Capture the cell that displays the provided text and extract its [X, Y] central coordinate. 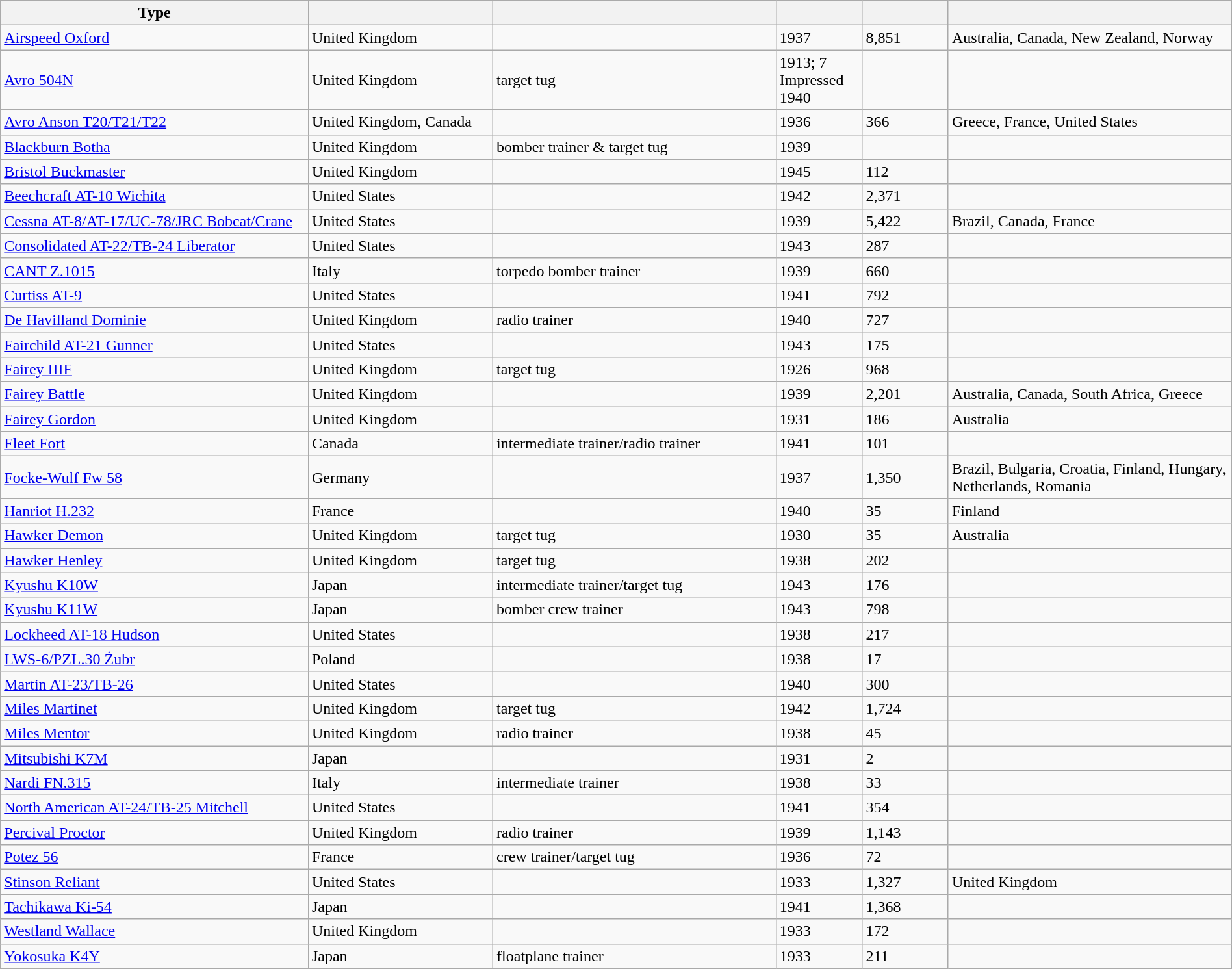
2,201 [906, 394]
Brazil, Canada, France [1090, 221]
bomber crew trainer [635, 610]
Martin AT-23/TB-26 [155, 684]
Cessna AT-8/AT-17/UC-78/JRC Bobcat/Crane [155, 221]
5,422 [906, 221]
1913; 7 Impressed 1940 [819, 80]
Hawker Demon [155, 536]
211 [906, 956]
112 [906, 172]
North American AT-24/TB-25 Mitchell [155, 808]
Canada [400, 444]
Lockheed AT-18 Hudson [155, 634]
186 [906, 419]
101 [906, 444]
1,724 [906, 708]
8,851 [906, 38]
354 [906, 808]
1,368 [906, 907]
17 [906, 659]
Australia, Canada, New Zealand, Norway [1090, 38]
intermediate trainer/target tug [635, 585]
2 [906, 758]
968 [906, 370]
Fairey Gordon [155, 419]
Hanriot H.232 [155, 511]
Fairchild AT-21 Gunner [155, 345]
792 [906, 295]
Australia, Canada, South Africa, Greece [1090, 394]
1945 [819, 172]
217 [906, 634]
Fleet Fort [155, 444]
Beechcraft AT-10 Wichita [155, 196]
Poland [400, 659]
crew trainer/target tug [635, 857]
Potez 56 [155, 857]
Avro 504N [155, 80]
Consolidated AT-22/TB-24 Liberator [155, 246]
Yokosuka K4Y [155, 956]
175 [906, 345]
CANT Z.1015 [155, 270]
Hawker Henley [155, 560]
660 [906, 270]
Nardi FN.315 [155, 783]
287 [906, 246]
Percival Proctor [155, 833]
Blackburn Botha [155, 147]
2,371 [906, 196]
Tachikawa Ki-54 [155, 907]
Kyushu K11W [155, 610]
Finland [1090, 511]
Type [155, 13]
1,327 [906, 882]
Miles Mentor [155, 733]
798 [906, 610]
United Kingdom, Canada [400, 122]
172 [906, 931]
72 [906, 857]
floatplane trainer [635, 956]
Fairey IIIF [155, 370]
1,350 [906, 477]
33 [906, 783]
De Havilland Dominie [155, 320]
bomber trainer & target tug [635, 147]
727 [906, 320]
Curtiss AT-9 [155, 295]
Avro Anson T20/T21/T22 [155, 122]
Bristol Buckmaster [155, 172]
Kyushu K10W [155, 585]
LWS-6/PZL.30 Żubr [155, 659]
Stinson Reliant [155, 882]
Brazil, Bulgaria, Croatia, Finland, Hungary, Netherlands, Romania [1090, 477]
intermediate trainer [635, 783]
Airspeed Oxford [155, 38]
300 [906, 684]
intermediate trainer/radio trainer [635, 444]
202 [906, 560]
1930 [819, 536]
45 [906, 733]
Fairey Battle [155, 394]
1,143 [906, 833]
Miles Martinet [155, 708]
1926 [819, 370]
366 [906, 122]
Germany [400, 477]
Mitsubishi K7M [155, 758]
Focke-Wulf Fw 58 [155, 477]
176 [906, 585]
Westland Wallace [155, 931]
torpedo bomber trainer [635, 270]
Greece, France, United States [1090, 122]
